Find where the given text appears and provide that cell's center as (x, y) coordinate. 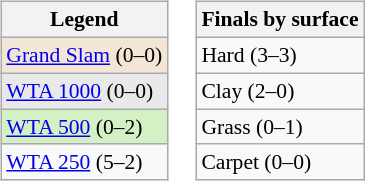
WTA 500 (0–2) (84, 127)
Legend (84, 20)
WTA 250 (5–2) (84, 162)
Carpet (0–0) (280, 162)
Clay (2–0) (280, 91)
Grand Slam (0–0) (84, 55)
Grass (0–1) (280, 127)
Finals by surface (280, 20)
Hard (3–3) (280, 55)
WTA 1000 (0–0) (84, 91)
